Locate the cell with the specified text and output its [X, Y] center coordinate. 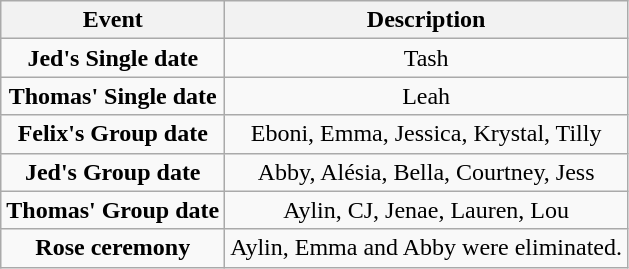
Tash [426, 58]
Felix's Group date [113, 134]
Eboni, Emma, Jessica, Krystal, Tilly [426, 134]
Jed's Single date [113, 58]
Aylin, Emma and Abby were eliminated. [426, 248]
Jed's Group date [113, 172]
Event [113, 20]
Rose ceremony [113, 248]
Description [426, 20]
Abby, Alésia, Bella, Courtney, Jess [426, 172]
Aylin, CJ, Jenae, Lauren, Lou [426, 210]
Thomas' Group date [113, 210]
Leah [426, 96]
Thomas' Single date [113, 96]
